Identify which cell holds the provided text, then report its [x, y] central coordinate. 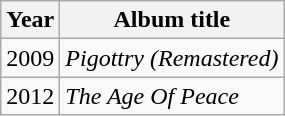
Year [30, 20]
The Age Of Peace [172, 96]
2012 [30, 96]
2009 [30, 58]
Album title [172, 20]
Pigottry (Remastered) [172, 58]
